Provide the (X, Y) coordinate of the cell's center where the given text is located.  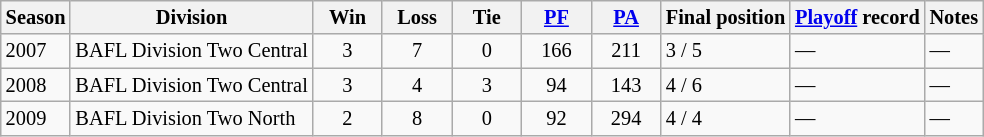
Playoff record (857, 17)
4 / 6 (726, 85)
166 (557, 51)
2007 (36, 51)
143 (626, 85)
PF (557, 17)
94 (557, 85)
PA (626, 17)
294 (626, 118)
Tie (487, 17)
Loss (417, 17)
2009 (36, 118)
211 (626, 51)
4 (417, 85)
Final position (726, 17)
2008 (36, 85)
8 (417, 118)
Win (348, 17)
Division (191, 17)
2 (348, 118)
Notes (954, 17)
Season (36, 17)
BAFL Division Two North (191, 118)
7 (417, 51)
92 (557, 118)
4 / 4 (726, 118)
3 / 5 (726, 51)
